Search for the cell housing the specified text and yield its [X, Y] center coordinate. 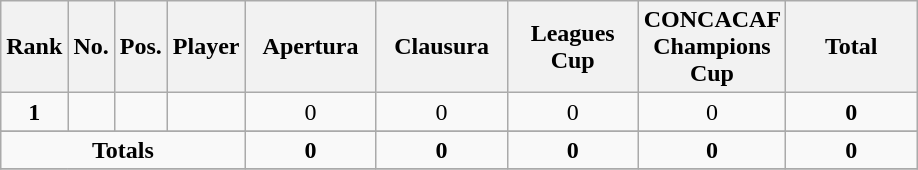
Total [852, 47]
1 [34, 112]
Rank [34, 47]
Clausura [442, 47]
Totals [123, 150]
Pos. [140, 47]
Leagues Cup [572, 47]
Apertura [310, 47]
Player [206, 47]
No. [91, 47]
CONCACAF Champions Cup [712, 47]
